Output the (x, y) coordinate of the center of the cell containing the given text.  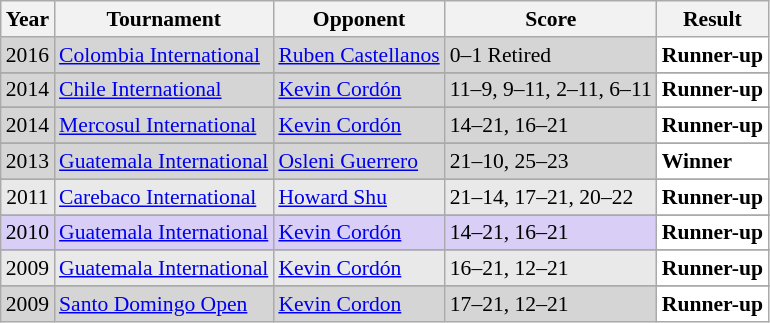
2010 (28, 233)
Osleni Guerrero (358, 162)
Chile International (164, 90)
11–9, 9–11, 2–11, 6–11 (551, 90)
Result (712, 19)
Tournament (164, 19)
Howard Shu (358, 197)
Santo Domingo Open (164, 304)
Opponent (358, 19)
16–21, 12–21 (551, 269)
Kevin Cordon (358, 304)
2016 (28, 55)
Year (28, 19)
Winner (712, 162)
Score (551, 19)
2013 (28, 162)
Ruben Castellanos (358, 55)
Colombia International (164, 55)
21–14, 17–21, 20–22 (551, 197)
21–10, 25–23 (551, 162)
17–21, 12–21 (551, 304)
Mercosul International (164, 126)
0–1 Retired (551, 55)
2011 (28, 197)
Carebaco International (164, 197)
